Locate the cell with the specified text and output its [X, Y] center coordinate. 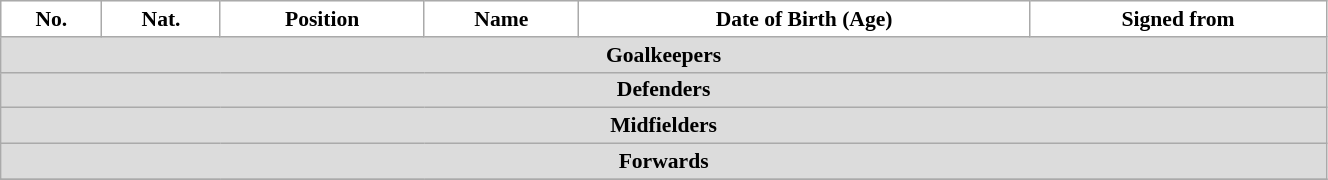
Signed from [1178, 19]
Goalkeepers [664, 55]
Name [502, 19]
Forwards [664, 162]
Midfielders [664, 126]
Position [322, 19]
Date of Birth (Age) [804, 19]
Defenders [664, 90]
No. [52, 19]
Nat. [161, 19]
